Scan for the cell matching the given text and deliver its [X, Y] coordinate at center. 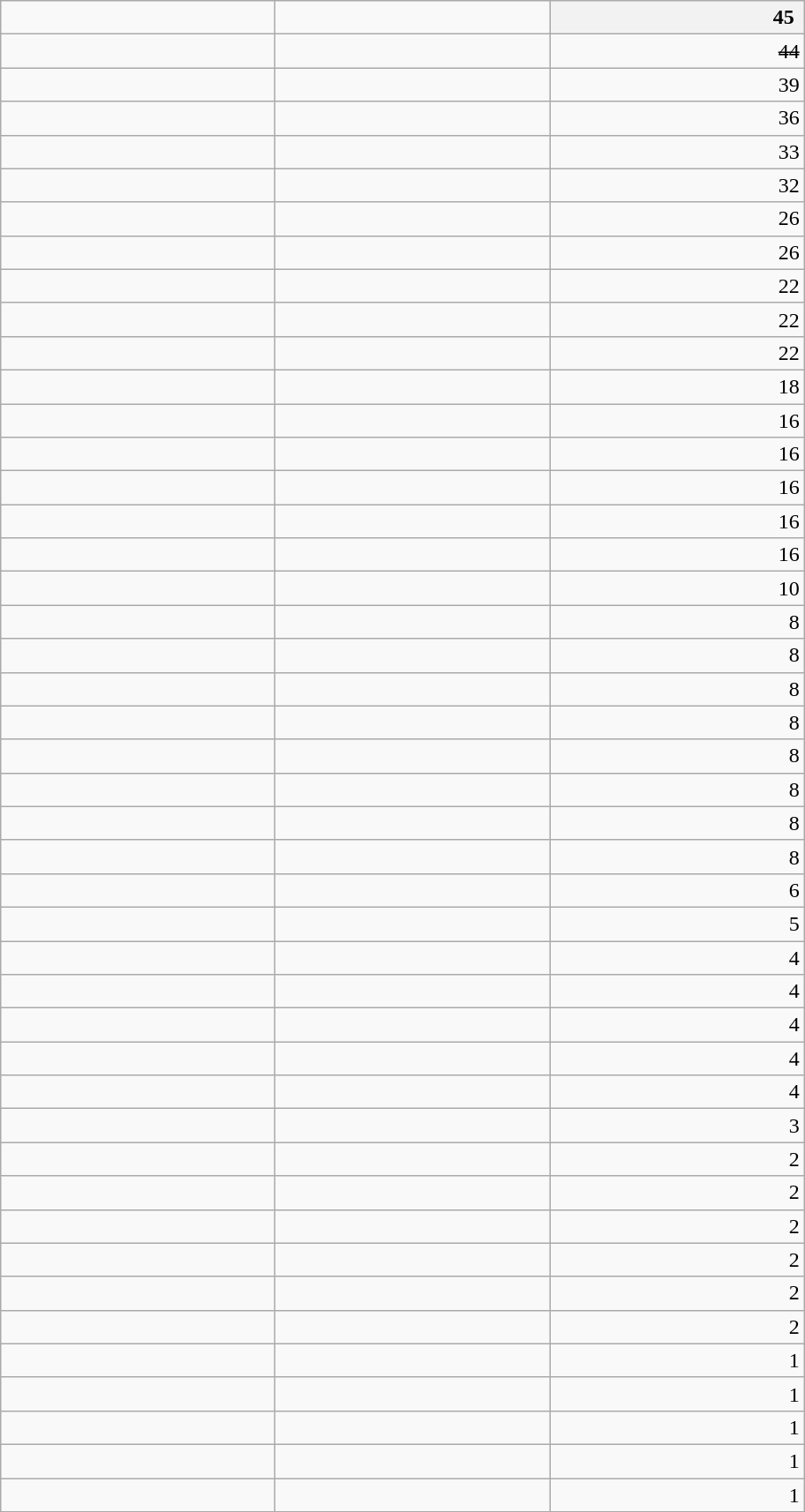
45 [677, 18]
10 [677, 588]
39 [677, 85]
32 [677, 185]
36 [677, 118]
3 [677, 1126]
6 [677, 890]
44 [677, 51]
5 [677, 924]
33 [677, 152]
18 [677, 386]
